Extract the (X, Y) coordinate from the center of the cell holding the provided text.  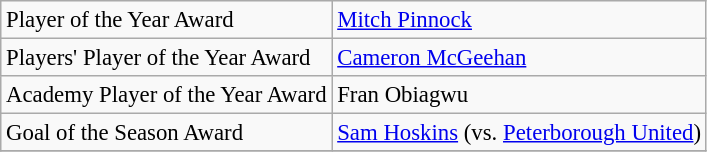
Fran Obiagwu (519, 95)
Mitch Pinnock (519, 20)
Academy Player of the Year Award (166, 95)
Sam Hoskins (vs. Peterborough United) (519, 133)
Player of the Year Award (166, 20)
Goal of the Season Award (166, 133)
Players' Player of the Year Award (166, 58)
Cameron McGeehan (519, 58)
